Return [X, Y] of the center of cell containing provided text 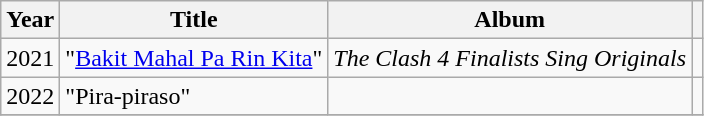
Title [194, 20]
"Pira-piraso" [194, 96]
2021 [30, 58]
The Clash 4 Finalists Sing Originals [510, 58]
2022 [30, 96]
Album [510, 20]
"Bakit Mahal Pa Rin Kita" [194, 58]
Year [30, 20]
